Scan for the cell matching the given text and deliver its (X, Y) coordinate at center. 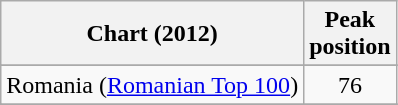
Peakposition (350, 34)
Chart (2012) (152, 34)
Romania (Romanian Top 100) (152, 85)
76 (350, 85)
